Pinpoint the cell where the given text exists, returning its [X, Y] midpoint coordinate. 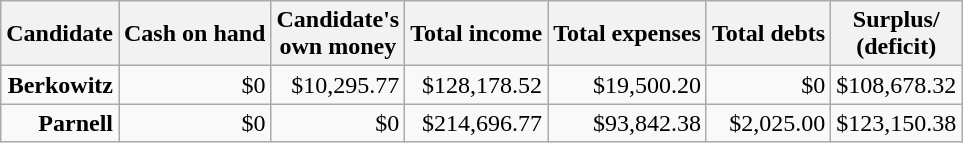
Surplus/(deficit) [896, 34]
Candidate [60, 34]
$19,500.20 [628, 85]
$214,696.77 [476, 123]
Candidate'sown money [338, 34]
$108,678.32 [896, 85]
$93,842.38 [628, 123]
Total debts [768, 34]
$123,150.38 [896, 123]
$10,295.77 [338, 85]
Parnell [60, 123]
Total expenses [628, 34]
Berkowitz [60, 85]
$128,178.52 [476, 85]
$2,025.00 [768, 123]
Total income [476, 34]
Cash on hand [194, 34]
